Scan for the cell matching the given text and deliver its [x, y] coordinate at center. 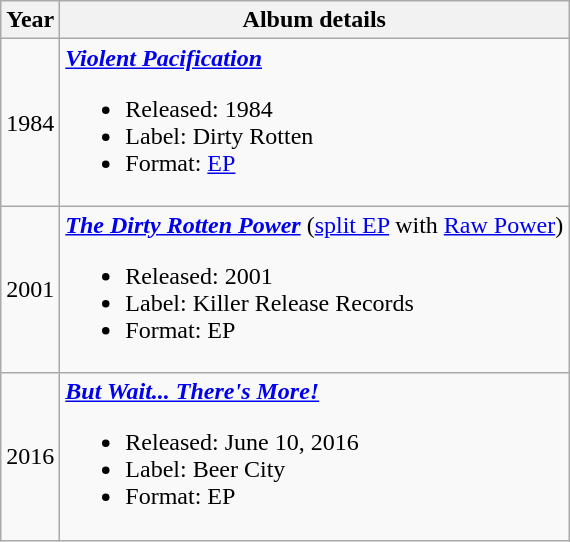
2001 [30, 290]
Album details [314, 20]
But Wait... There's More!Released: June 10, 2016Label: Beer CityFormat: EP [314, 456]
1984 [30, 122]
The Dirty Rotten Power (split EP with Raw Power)Released: 2001Label: Killer Release RecordsFormat: EP [314, 290]
Year [30, 20]
2016 [30, 456]
Violent PacificationReleased: 1984Label: Dirty RottenFormat: EP [314, 122]
